Find where the given text appears and provide that cell's center as (x, y) coordinate. 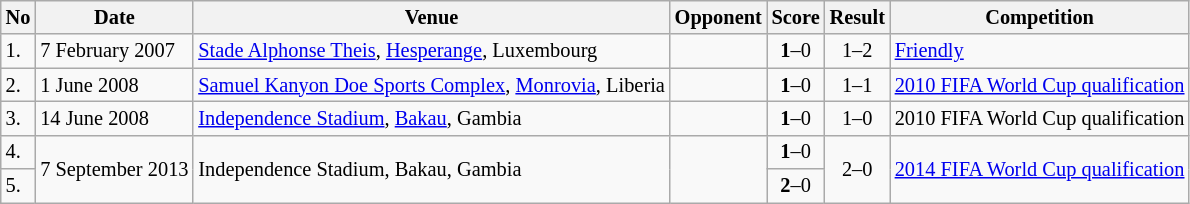
Result (858, 17)
No (18, 17)
1–1 (858, 85)
14 June 2008 (114, 118)
5. (18, 186)
Friendly (1040, 51)
Samuel Kanyon Doe Sports Complex, Monrovia, Liberia (431, 85)
1. (18, 51)
Score (796, 17)
4. (18, 152)
7 September 2013 (114, 168)
2014 FIFA World Cup qualification (1040, 168)
1 June 2008 (114, 85)
1–2 (858, 51)
Stade Alphonse Theis, Hesperange, Luxembourg (431, 51)
3. (18, 118)
Opponent (718, 17)
Competition (1040, 17)
Venue (431, 17)
Date (114, 17)
7 February 2007 (114, 51)
2. (18, 85)
